Pinpoint the cell where the given text exists, returning its (X, Y) midpoint coordinate. 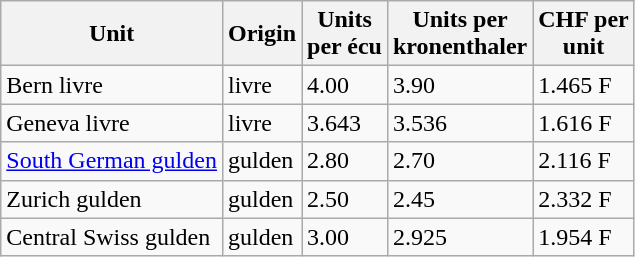
Bern livre (112, 85)
2.116 F (584, 161)
South German gulden (112, 161)
2.50 (345, 199)
3.643 (345, 123)
Origin (262, 34)
Units per écu (345, 34)
1.616 F (584, 123)
3.00 (345, 237)
Unit (112, 34)
1.954 F (584, 237)
1.465 F (584, 85)
Zurich gulden (112, 199)
3.90 (460, 85)
2.925 (460, 237)
3.536 (460, 123)
2.70 (460, 161)
Units per kronenthaler (460, 34)
4.00 (345, 85)
2.80 (345, 161)
Central Swiss gulden (112, 237)
CHF per unit (584, 34)
Geneva livre (112, 123)
2.45 (460, 199)
2.332 F (584, 199)
